Identify which cell holds the provided text, then report its (x, y) central coordinate. 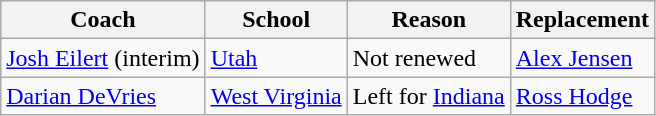
School (276, 20)
Josh Eilert (interim) (103, 58)
Reason (428, 20)
Alex Jensen (582, 58)
Not renewed (428, 58)
Replacement (582, 20)
Darian DeVries (103, 96)
Ross Hodge (582, 96)
Utah (276, 58)
West Virginia (276, 96)
Left for Indiana (428, 96)
Coach (103, 20)
